Return the (X, Y) coordinate for the center point of the cell that contains the specified text.  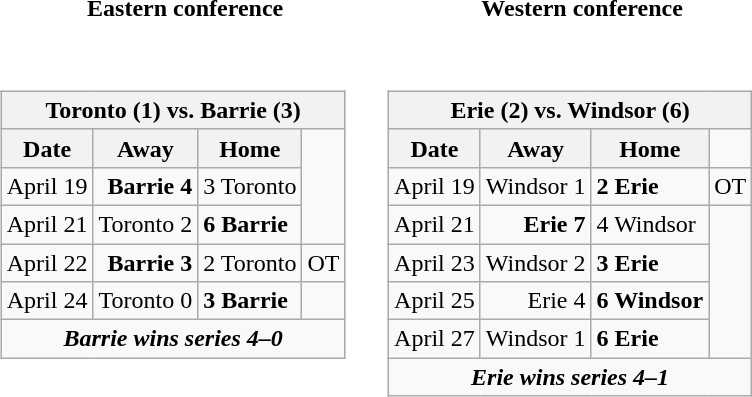
6 Erie (650, 339)
Toronto 2 (146, 224)
Erie wins series 4–1 (570, 377)
April 22 (47, 263)
Barrie 3 (146, 263)
Toronto (1) vs. Barrie (3) (173, 110)
Erie 7 (536, 224)
4 Windsor (650, 224)
3 Erie (650, 263)
April 27 (435, 339)
Toronto 0 (146, 301)
3 Toronto (250, 186)
Barrie wins series 4–0 (173, 339)
April 24 (47, 301)
April 23 (435, 263)
Windsor 2 (536, 263)
Erie (2) vs. Windsor (6) (570, 110)
Barrie 4 (146, 186)
2 Toronto (250, 263)
April 25 (435, 301)
6 Windsor (650, 301)
2 Erie (650, 186)
3 Barrie (250, 301)
Erie 4 (536, 301)
6 Barrie (250, 224)
